For the text-containing cell, return its midpoint in [X, Y] coordinate format. 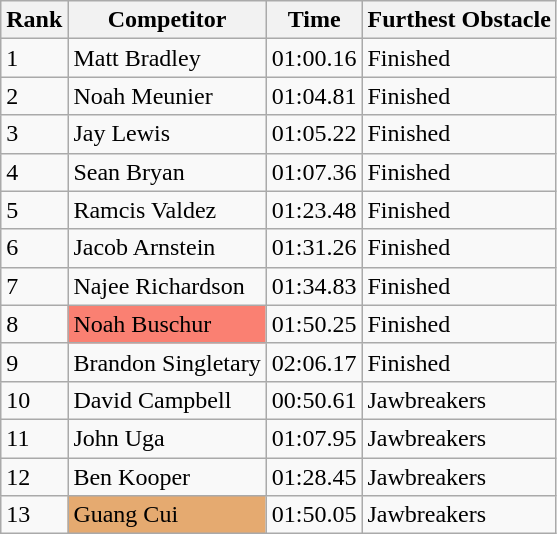
01:50.05 [314, 515]
Matt Bradley [167, 58]
10 [34, 400]
13 [34, 515]
Ramcis Valdez [167, 210]
David Campbell [167, 400]
01:23.48 [314, 210]
01:07.95 [314, 438]
1 [34, 58]
Guang Cui [167, 515]
02:06.17 [314, 362]
9 [34, 362]
4 [34, 172]
11 [34, 438]
2 [34, 96]
Najee Richardson [167, 286]
Competitor [167, 20]
01:31.26 [314, 248]
5 [34, 210]
Rank [34, 20]
Jacob Arnstein [167, 248]
01:34.83 [314, 286]
01:05.22 [314, 134]
01:28.45 [314, 477]
01:04.81 [314, 96]
Brandon Singletary [167, 362]
12 [34, 477]
Jay Lewis [167, 134]
8 [34, 324]
Furthest Obstacle [459, 20]
00:50.61 [314, 400]
6 [34, 248]
3 [34, 134]
01:07.36 [314, 172]
John Uga [167, 438]
Ben Kooper [167, 477]
Sean Bryan [167, 172]
7 [34, 286]
Time [314, 20]
01:00.16 [314, 58]
Noah Buschur [167, 324]
01:50.25 [314, 324]
Noah Meunier [167, 96]
